Extract the (X, Y) coordinate from the center of the cell holding the provided text.  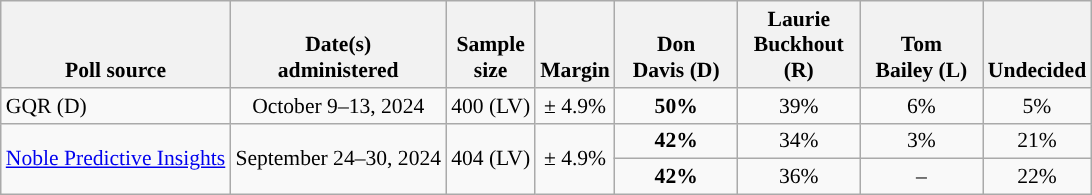
TomBailey (L) (922, 44)
Margin (575, 44)
Undecided (1037, 44)
LaurieBuckhout (R) (798, 44)
Noble Predictive Insights (116, 158)
36% (798, 177)
3% (922, 141)
5% (1037, 106)
50% (676, 106)
October 9–13, 2024 (338, 106)
Samplesize (490, 44)
400 (LV) (490, 106)
GQR (D) (116, 106)
34% (798, 141)
September 24–30, 2024 (338, 158)
6% (922, 106)
Date(s)administered (338, 44)
Poll source (116, 44)
21% (1037, 141)
– (922, 177)
22% (1037, 177)
DonDavis (D) (676, 44)
39% (798, 106)
404 (LV) (490, 158)
